Output the [X, Y] coordinate of the center of the cell containing the given text.  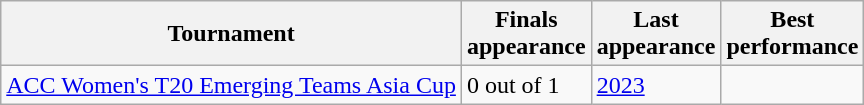
ACC Women's T20 Emerging Teams Asia Cup [232, 85]
2023 [656, 85]
Tournament [232, 34]
0 out of 1 [526, 85]
Finalsappearance [526, 34]
Bestperformance [792, 34]
Lastappearance [656, 34]
